Output the (X, Y) coordinate of the center of the cell containing the given text.  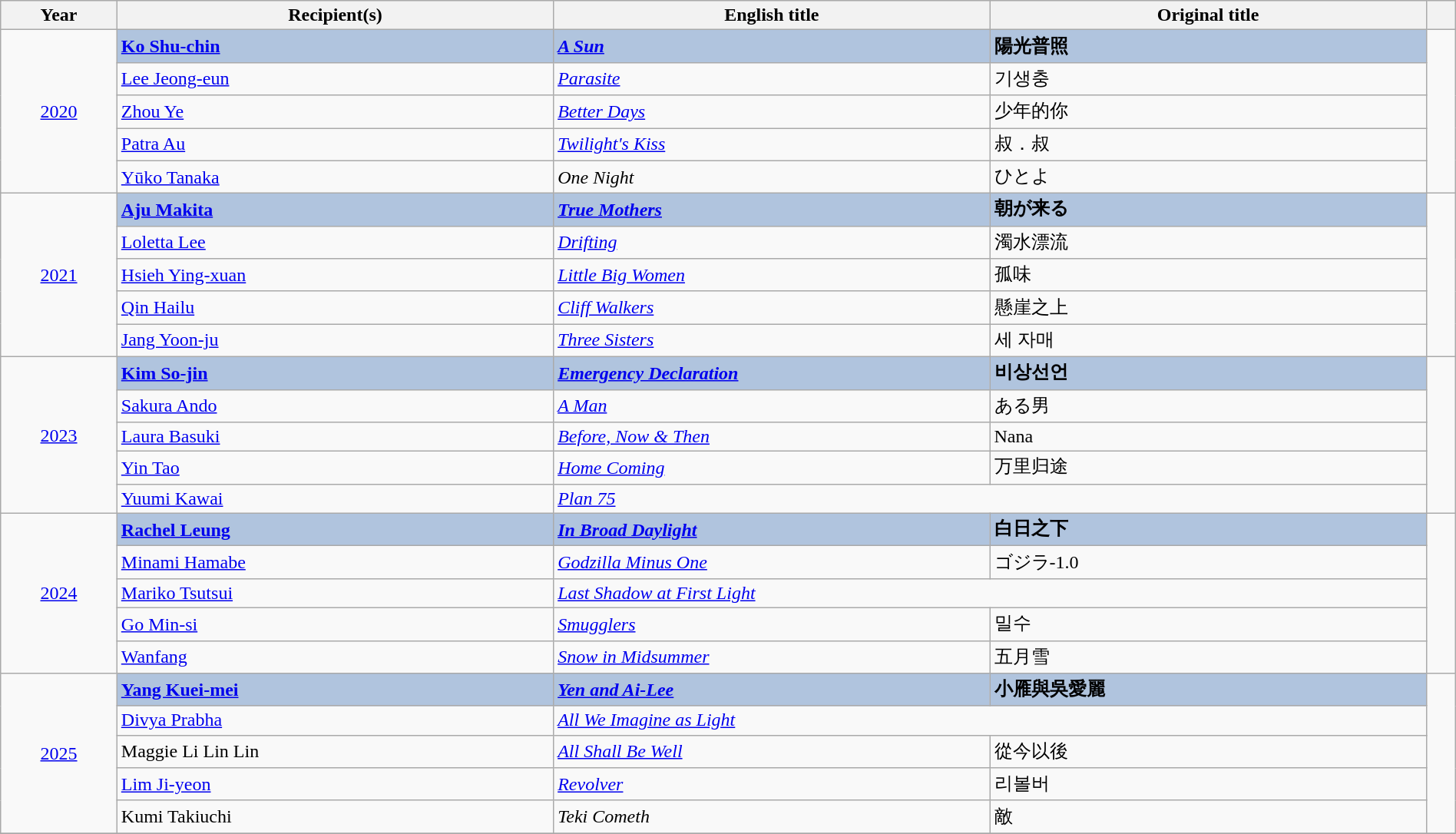
Lee Jeong-eun (335, 78)
Smugglers (772, 624)
Three Sisters (772, 341)
A Man (772, 405)
Year (59, 15)
Go Min-si (335, 624)
Snow in Midsummer (772, 657)
Zhou Ye (335, 112)
Drifting (772, 243)
All Shall Be Well (772, 751)
Yuumi Kawai (335, 498)
English title (772, 15)
Loletta Lee (335, 243)
리볼버 (1208, 785)
세 자매 (1208, 341)
少年的你 (1208, 112)
Twilight's Kiss (772, 144)
Minami Hamabe (335, 562)
Emergency Declaration (772, 373)
Aju Makita (335, 210)
비상선언 (1208, 373)
懸崖之上 (1208, 307)
Jang Yoon-ju (335, 341)
万里归途 (1208, 468)
Maggie Li Lin Lin (335, 751)
叔．叔 (1208, 144)
Rachel Leung (335, 530)
Sakura Ando (335, 405)
Patra Au (335, 144)
五月雪 (1208, 657)
Laura Basuki (335, 437)
True Mothers (772, 210)
Qin Hailu (335, 307)
Yen and Ai-Lee (772, 690)
2024 (59, 593)
A Sun (772, 46)
Before, Now & Then (772, 437)
2021 (59, 275)
Revolver (772, 785)
All We Imagine as Light (991, 720)
Kumi Takiuchi (335, 817)
Little Big Women (772, 275)
ひとよ (1208, 177)
Divya Prabha (335, 720)
Home Coming (772, 468)
In Broad Daylight (772, 530)
Original title (1208, 15)
Nana (1208, 437)
Ko Shu-chin (335, 46)
孤味 (1208, 275)
Yang Kuei-mei (335, 690)
2025 (59, 753)
Teki Cometh (772, 817)
2020 (59, 112)
Cliff Walkers (772, 307)
Lim Ji-yeon (335, 785)
기생충 (1208, 78)
Yin Tao (335, 468)
從今以後 (1208, 751)
敵 (1208, 817)
One Night (772, 177)
濁水漂流 (1208, 243)
Wanfang (335, 657)
Plan 75 (991, 498)
ゴジラ-1.0 (1208, 562)
Godzilla Minus One (772, 562)
朝が来る (1208, 210)
小雁與吳愛麗 (1208, 690)
白日之下 (1208, 530)
밀수 (1208, 624)
ある男 (1208, 405)
2023 (59, 435)
Recipient(s) (335, 15)
Kim So-jin (335, 373)
Hsieh Ying-xuan (335, 275)
陽光普照 (1208, 46)
Mariko Tsutsui (335, 593)
Last Shadow at First Light (991, 593)
Yūko Tanaka (335, 177)
Better Days (772, 112)
Parasite (772, 78)
